Search for the cell housing the specified text and yield its [x, y] center coordinate. 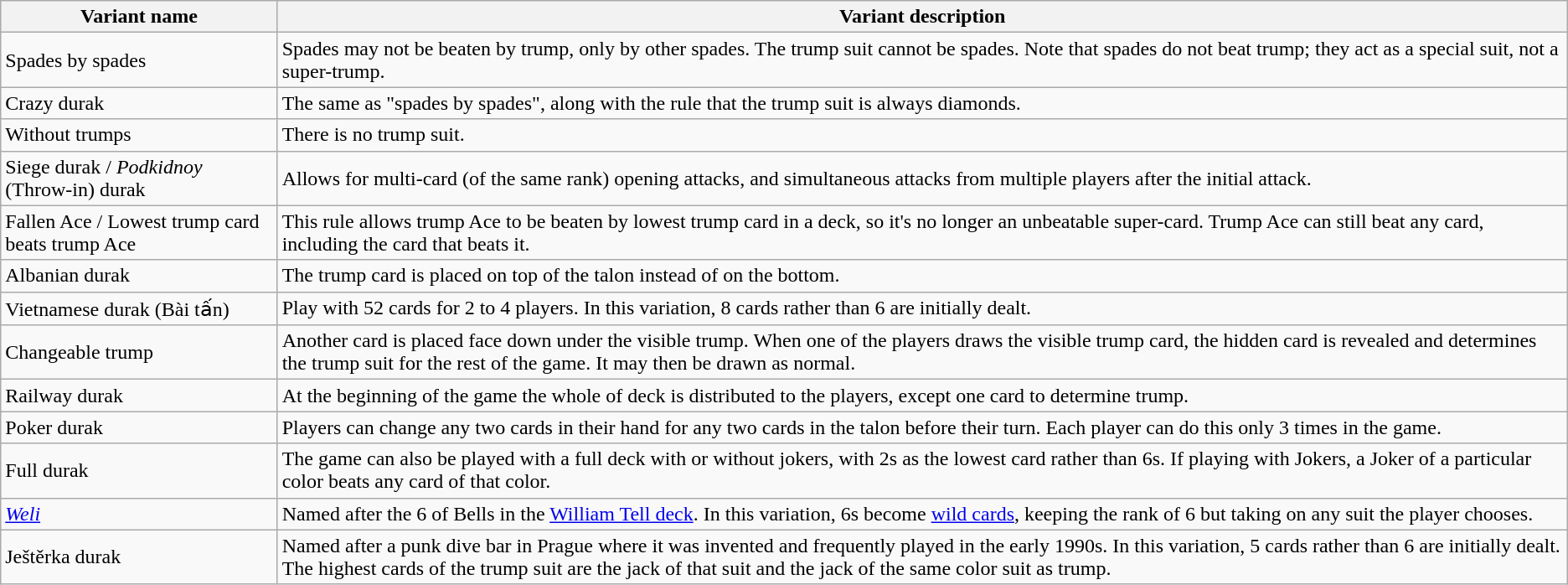
There is no trump suit. [922, 135]
Changeable trump [139, 352]
Weli [139, 514]
Allows for multi-card (of the same rank) opening attacks, and simultaneous attacks from multiple players after the initial attack. [922, 178]
At the beginning of the game the whole of deck is distributed to the players, except one card to determine trump. [922, 396]
Crazy durak [139, 103]
Albanian durak [139, 276]
Siege durak / Podkidnoy (Throw-in) durak [139, 178]
Ještěrka durak [139, 557]
Fallen Ace / Lowest trump card beats trump Ace [139, 233]
Variant description [922, 17]
The same as "spades by spades", along with the rule that the trump suit is always diamonds. [922, 103]
Variant name [139, 17]
Spades by spades [139, 60]
Vietnamese durak (Bài tấn) [139, 308]
Without trumps [139, 135]
Players can change any two cards in their hand for any two cards in the talon before their turn. Each player can do this only 3 times in the game. [922, 427]
Full durak [139, 471]
Poker durak [139, 427]
Railway durak [139, 396]
Play with 52 cards for 2 to 4 players. In this variation, 8 cards rather than 6 are initially dealt. [922, 308]
The trump card is placed on top of the talon instead of on the bottom. [922, 276]
